Extract the [X, Y] coordinate from the center of the cell holding the provided text.  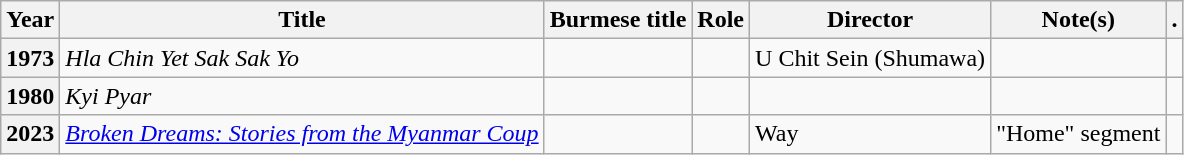
2023 [30, 134]
Way [870, 134]
Note(s) [1078, 20]
Kyi Pyar [302, 96]
Role [721, 20]
. [1174, 20]
Director [870, 20]
Year [30, 20]
U Chit Sein (Shumawa) [870, 58]
1980 [30, 96]
"Home" segment [1078, 134]
Burmese title [618, 20]
Broken Dreams: Stories from the Myanmar Coup [302, 134]
1973 [30, 58]
Hla Chin Yet Sak Sak Yo [302, 58]
Title [302, 20]
